Output the [X, Y] coordinate of the center of the cell containing the given text.  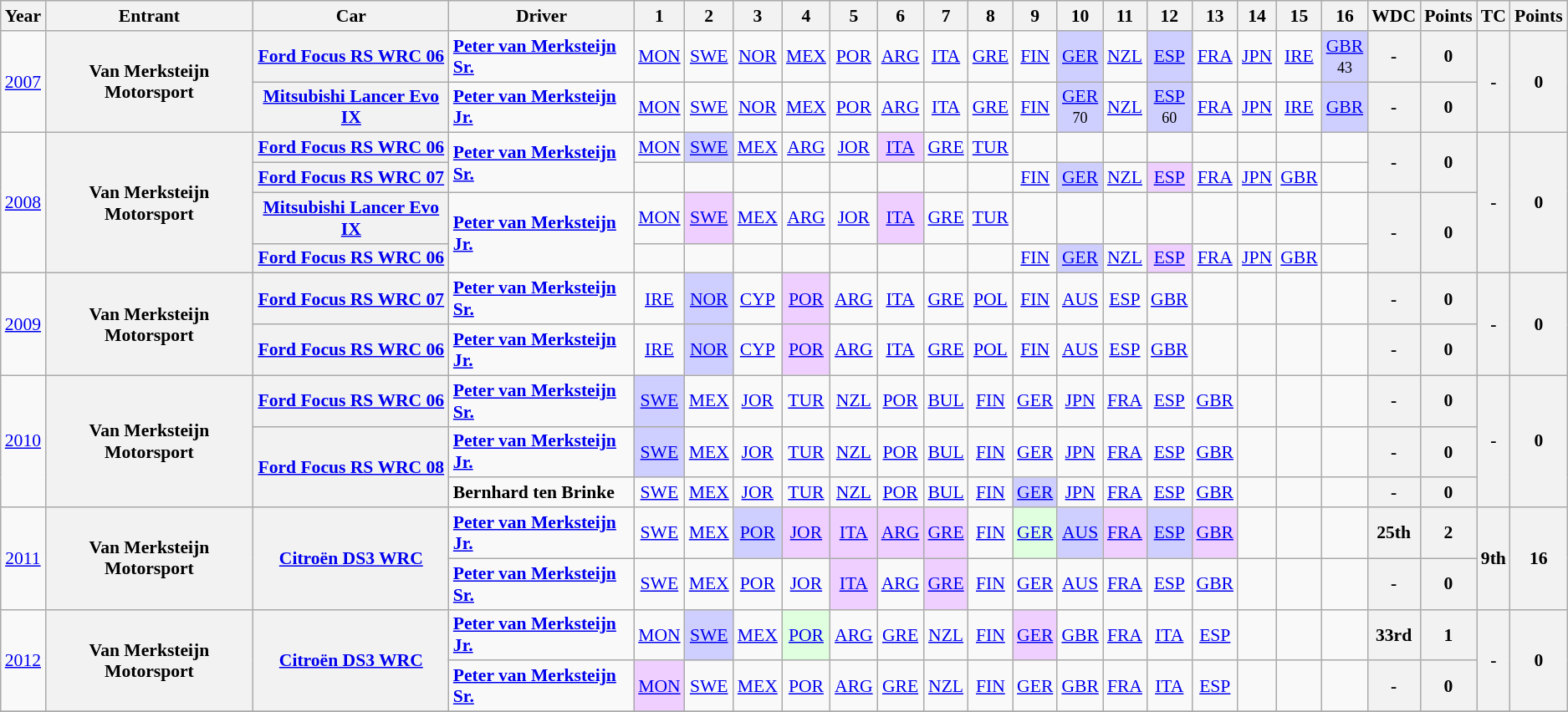
Year [23, 16]
Entrant [149, 16]
2007 [23, 82]
GER70 [1080, 107]
15 [1300, 16]
2010 [23, 441]
25th [1393, 533]
2008 [23, 203]
14 [1257, 16]
13 [1216, 16]
9th [1494, 558]
2011 [23, 558]
Bernhard ten Brinke [542, 493]
GBR43 [1345, 57]
5 [854, 16]
ESP60 [1169, 107]
WDC [1393, 16]
Ford Focus RS WRC 08 [351, 466]
33rd [1393, 635]
Car [351, 16]
2009 [23, 324]
4 [806, 16]
7 [945, 16]
6 [901, 16]
10 [1080, 16]
11 [1125, 16]
8 [990, 16]
9 [1035, 16]
2012 [23, 660]
Driver [542, 16]
TC [1494, 16]
3 [758, 16]
12 [1169, 16]
